Provide the [x, y] coordinate of the cell's center where the given text is located.  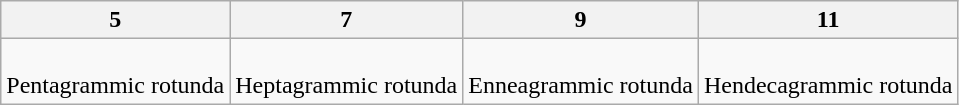
Enneagrammic rotunda [581, 72]
Hendecagrammic rotunda [828, 72]
Heptagrammic rotunda [346, 72]
Pentagrammic rotunda [116, 72]
9 [581, 20]
11 [828, 20]
7 [346, 20]
5 [116, 20]
